Capture the cell that displays the provided text and extract its [x, y] central coordinate. 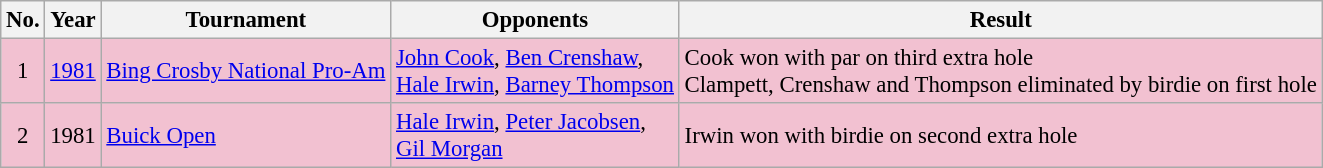
Buick Open [246, 136]
Cook won with par on third extra holeClampett, Crenshaw and Thompson eliminated by birdie on first hole [1000, 72]
Hale Irwin, Peter Jacobsen, Gil Morgan [536, 136]
No. [23, 20]
John Cook, Ben Crenshaw, Hale Irwin, Barney Thompson [536, 72]
Result [1000, 20]
Irwin won with birdie on second extra hole [1000, 136]
Bing Crosby National Pro-Am [246, 72]
Year [73, 20]
Opponents [536, 20]
Tournament [246, 20]
1 [23, 72]
2 [23, 136]
